Return the (X, Y) coordinate for the center point of the cell that contains the specified text.  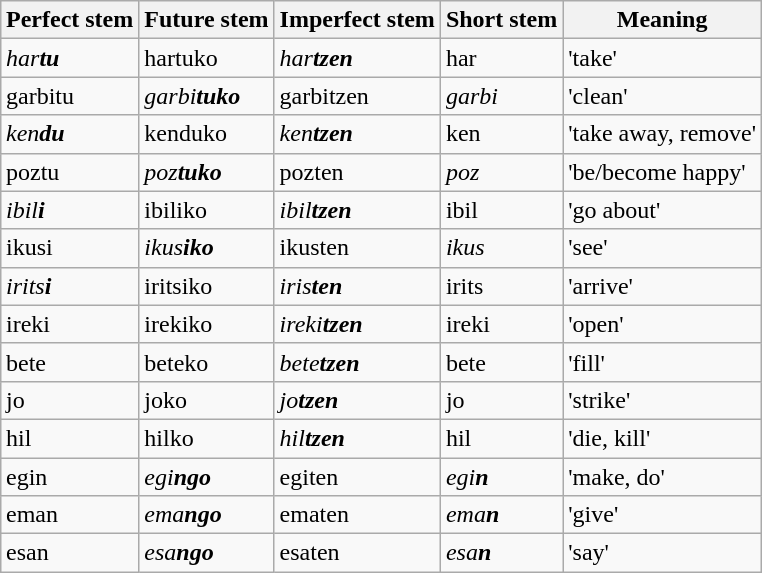
betetzen (357, 362)
garbitu (69, 96)
ikus (501, 248)
poztu (69, 172)
joko (206, 400)
irekitzen (357, 324)
esaten (357, 553)
'arrive' (662, 286)
hartuko (206, 58)
har (501, 58)
ken (501, 134)
esango (206, 553)
'say' (662, 553)
poztuko (206, 172)
Perfect stem (69, 20)
'take away, remove' (662, 134)
emango (206, 515)
pozten (357, 172)
Meaning (662, 20)
'strike' (662, 400)
Short stem (501, 20)
kendu (69, 134)
ikusten (357, 248)
ibil (501, 210)
'see' (662, 248)
hartzen (357, 58)
'give' (662, 515)
ibiliko (206, 210)
ikusiko (206, 248)
'take' (662, 58)
iritsiko (206, 286)
garbituko (206, 96)
kentzen (357, 134)
'fill' (662, 362)
irits (501, 286)
jotzen (357, 400)
irekiko (206, 324)
'be/become happy' (662, 172)
Future stem (206, 20)
'make, do' (662, 477)
iritsi (69, 286)
'open' (662, 324)
'clean' (662, 96)
ibiltzen (357, 210)
'die, kill' (662, 438)
ikusi (69, 248)
hartu (69, 58)
egiten (357, 477)
hiltzen (357, 438)
iristen (357, 286)
garbitzen (357, 96)
egingo (206, 477)
ematen (357, 515)
Imperfect stem (357, 20)
beteko (206, 362)
'go about' (662, 210)
kenduko (206, 134)
ibili (69, 210)
poz (501, 172)
garbi (501, 96)
hilko (206, 438)
